Pinpoint the cell where the given text exists, returning its (x, y) midpoint coordinate. 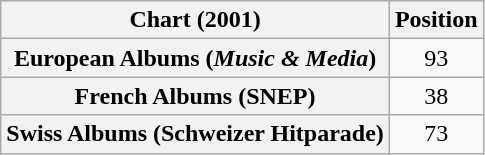
French Albums (SNEP) (196, 96)
73 (436, 134)
European Albums (Music & Media) (196, 58)
38 (436, 96)
Swiss Albums (Schweizer Hitparade) (196, 134)
93 (436, 58)
Position (436, 20)
Chart (2001) (196, 20)
